Output the (x, y) coordinate of the center of the cell containing the given text.  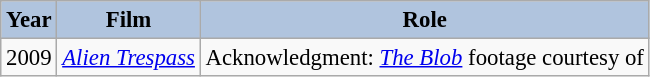
2009 (29, 58)
Role (424, 20)
Alien Trespass (128, 58)
Film (128, 20)
Acknowledgment: The Blob footage courtesy of (424, 58)
Year (29, 20)
